For the text-containing cell, return its midpoint in [x, y] coordinate format. 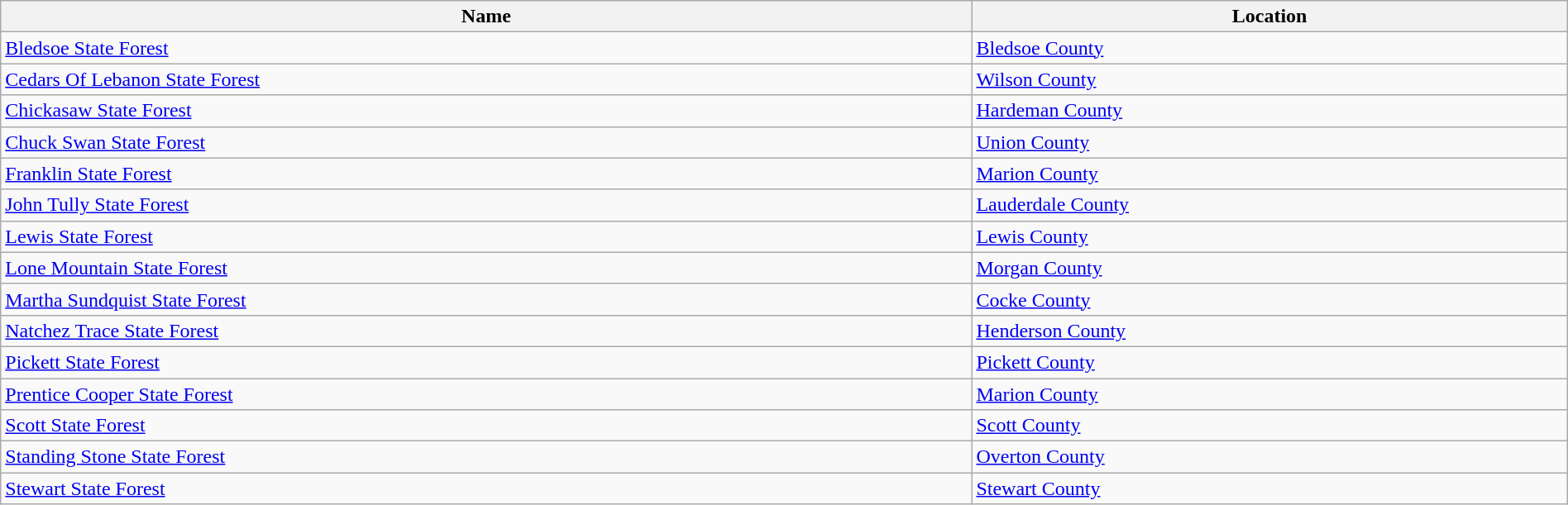
Lauderdale County [1269, 205]
Wilson County [1269, 79]
Scott State Forest [486, 426]
Name [486, 17]
Cedars Of Lebanon State Forest [486, 79]
Prentice Cooper State Forest [486, 394]
John Tully State Forest [486, 205]
Pickett State Forest [486, 362]
Bledsoe State Forest [486, 48]
Stewart County [1269, 488]
Chickasaw State Forest [486, 111]
Standing Stone State Forest [486, 457]
Lone Mountain State Forest [486, 268]
Location [1269, 17]
Pickett County [1269, 362]
Henderson County [1269, 331]
Union County [1269, 142]
Scott County [1269, 426]
Lewis County [1269, 236]
Bledsoe County [1269, 48]
Stewart State Forest [486, 488]
Franklin State Forest [486, 174]
Natchez Trace State Forest [486, 331]
Martha Sundquist State Forest [486, 299]
Morgan County [1269, 268]
Lewis State Forest [486, 236]
Chuck Swan State Forest [486, 142]
Overton County [1269, 457]
Hardeman County [1269, 111]
Cocke County [1269, 299]
